Return the (x, y) coordinate for the center point of the cell that contains the specified text.  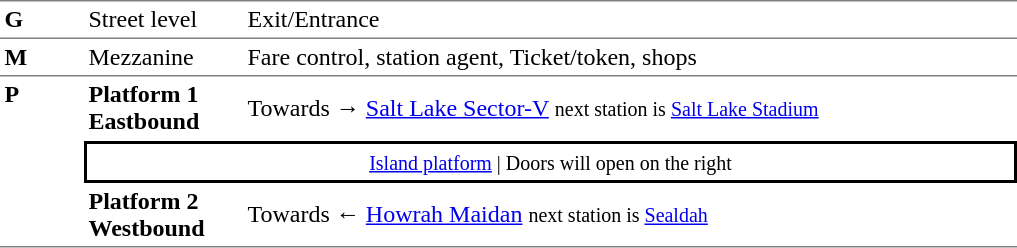
Platform 2Westbound (164, 215)
Mezzanine (164, 58)
M (42, 58)
Towards ← Howrah Maidan next station is Sealdah (630, 215)
Platform 1Eastbound (164, 108)
Exit/Entrance (630, 20)
G (42, 20)
Street level (164, 20)
Island platform | Doors will open on the right (550, 162)
P (42, 162)
Towards → Salt Lake Sector-V next station is Salt Lake Stadium (630, 108)
Fare control, station agent, Ticket/token, shops (630, 58)
